Scan for the cell matching the given text and deliver its [x, y] coordinate at center. 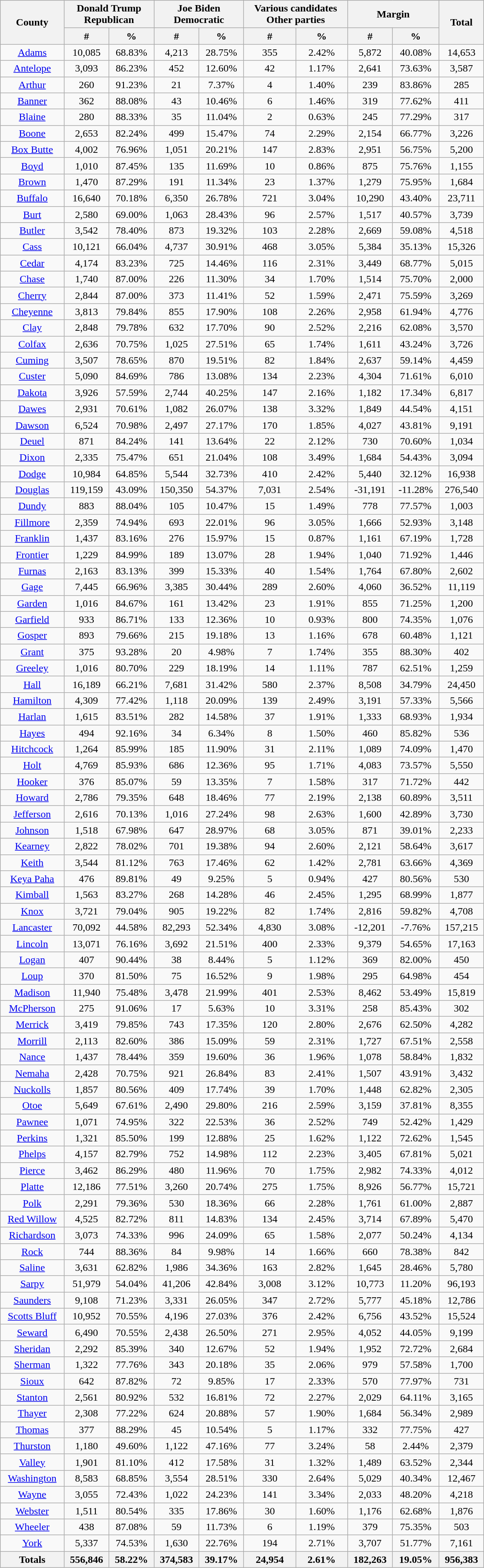
16.52% [221, 976]
37.81% [415, 1106]
Sheridan [32, 1349]
2,359 [86, 522]
19.18% [221, 636]
3,159 [370, 1106]
2.59% [322, 1106]
103 [270, 231]
3.34% [322, 1494]
411 [461, 101]
2,580 [86, 214]
68.99% [415, 895]
10,085 [86, 52]
1,446 [461, 555]
68.85% [132, 1478]
17.74% [221, 1089]
54.04% [132, 1284]
12.60% [221, 69]
642 [86, 1381]
16.81% [221, 1397]
9,191 [461, 425]
Butler [32, 231]
138 [270, 409]
412 [177, 1462]
2.41% [322, 1073]
289 [270, 587]
88.04% [132, 506]
3,055 [86, 1494]
83.23% [132, 263]
27.03% [221, 1316]
43.09% [132, 490]
11.20% [415, 1284]
4,282 [461, 1025]
79.84% [132, 312]
75.47% [132, 457]
19.05% [415, 1559]
1,051 [177, 149]
69.00% [132, 214]
Clay [32, 328]
239 [370, 85]
3,692 [177, 943]
2.61% [322, 1559]
6,817 [461, 393]
11.90% [221, 749]
42.89% [415, 814]
1,176 [370, 1511]
731 [461, 1381]
10,773 [370, 1284]
31.42% [221, 684]
1.40% [322, 85]
340 [177, 1349]
17.86% [221, 1511]
4,134 [461, 1235]
Washington [32, 1478]
67.89% [415, 1219]
Dakota [32, 393]
Box Butte [32, 149]
78.65% [132, 360]
6,524 [86, 425]
4,525 [86, 1219]
8,926 [370, 1187]
Merrick [32, 1025]
Gage [32, 587]
3,419 [86, 1025]
Arthur [32, 85]
701 [177, 846]
Dundy [32, 506]
68.83% [132, 52]
4,174 [86, 263]
2,029 [370, 1397]
Jefferson [32, 814]
786 [177, 376]
4,830 [270, 927]
43.91% [415, 1073]
3.12% [322, 1284]
476 [86, 879]
199 [177, 1138]
22 [270, 441]
Margin [393, 14]
3,721 [86, 911]
870 [177, 360]
43.24% [415, 344]
875 [370, 166]
58.64% [415, 846]
Greeley [32, 668]
1.85% [322, 425]
11.34% [221, 182]
956,383 [461, 1559]
1.98% [322, 976]
2,291 [86, 1203]
86.29% [132, 1170]
4,157 [86, 1154]
1,082 [177, 409]
499 [177, 133]
536 [461, 733]
76.96% [132, 149]
3,260 [177, 1187]
68.77% [415, 263]
29.80% [221, 1106]
2,438 [177, 1333]
59.82% [415, 911]
67.61% [132, 1106]
71.92% [415, 555]
Lincoln [32, 943]
24.09% [221, 1235]
20.88% [221, 1413]
Lancaster [32, 927]
12,467 [461, 1478]
89.81% [132, 879]
2,561 [86, 1397]
4,012 [461, 1170]
Hall [32, 684]
3,739 [461, 214]
14.98% [221, 1154]
5,780 [461, 1268]
3,094 [461, 457]
28 [270, 555]
Boyd [32, 166]
2.06% [322, 1365]
1,333 [370, 717]
56.77% [415, 1187]
39.17% [221, 1559]
4,196 [177, 1316]
Loup [32, 976]
Banner [32, 101]
Pawnee [32, 1122]
19.51% [221, 360]
20.18% [221, 1365]
1.49% [322, 506]
2.12% [322, 441]
Sherman [32, 1365]
2,684 [461, 1349]
91.23% [132, 85]
1.54% [322, 571]
77.22% [132, 1413]
42.84% [221, 1284]
3,432 [461, 1073]
2.54% [322, 490]
28.43% [221, 214]
80.70% [132, 668]
91.06% [132, 1009]
2.44% [415, 1446]
374,583 [177, 1559]
3,226 [461, 133]
5,440 [370, 474]
84.99% [132, 555]
84.69% [132, 376]
2.95% [322, 1333]
67.81% [415, 1154]
359 [177, 1057]
1,279 [370, 182]
1.16% [322, 636]
1,063 [177, 214]
763 [177, 863]
442 [461, 782]
21 [177, 85]
4,304 [370, 376]
77.42% [132, 700]
1.90% [322, 1413]
17.34% [415, 393]
83.13% [132, 571]
Stanton [32, 1397]
105 [177, 506]
450 [461, 960]
1,071 [86, 1122]
399 [177, 571]
302 [461, 1009]
Cass [32, 247]
74.95% [132, 1122]
19.32% [221, 231]
16,938 [461, 474]
44.54% [415, 409]
2,958 [370, 312]
26.50% [221, 1333]
3,405 [370, 1154]
1.19% [322, 1527]
9,199 [461, 1333]
74.09% [415, 749]
1,489 [370, 1462]
Various candidatesOther parties [296, 14]
Johnson [32, 830]
Garden [32, 603]
Furnas [32, 571]
570 [370, 1381]
22.53% [221, 1122]
17,163 [461, 943]
82,293 [177, 927]
41,206 [177, 1284]
27.51% [221, 344]
10,952 [86, 1316]
8,583 [86, 1478]
1,295 [370, 895]
16,189 [86, 684]
2,428 [86, 1073]
20.74% [221, 1187]
87.08% [132, 1527]
76.16% [132, 943]
651 [177, 457]
Seward [32, 1333]
4,309 [86, 700]
5,015 [461, 263]
2.72% [322, 1300]
17.70% [221, 328]
3,730 [461, 814]
Dawes [32, 409]
58 [370, 1446]
37 [270, 717]
1,615 [86, 717]
88.36% [132, 1251]
2,000 [461, 279]
17.46% [221, 863]
85.50% [132, 1138]
8,508 [370, 684]
67.19% [415, 539]
87.45% [132, 166]
215 [177, 636]
15.33% [221, 571]
47.16% [221, 1446]
182,263 [370, 1559]
1,849 [370, 409]
Wayne [32, 1494]
4,027 [370, 425]
4,518 [461, 231]
82.60% [132, 1041]
77.57% [415, 506]
5,550 [461, 765]
85.82% [415, 733]
2.19% [322, 798]
5,544 [177, 474]
2,138 [370, 798]
3,385 [177, 587]
5,337 [86, 1543]
28.51% [221, 1478]
3,191 [370, 700]
88.08% [132, 101]
2,163 [86, 571]
75.48% [132, 992]
Webster [32, 1511]
13.07% [221, 555]
26.78% [221, 198]
150,350 [177, 490]
51,979 [86, 1284]
75 [177, 976]
2.11% [322, 749]
75.70% [415, 279]
36.52% [415, 587]
3,165 [461, 1397]
375 [86, 652]
22.01% [221, 522]
24,954 [270, 1559]
883 [86, 506]
95 [270, 765]
21.99% [221, 992]
386 [177, 1041]
2,822 [86, 846]
1,078 [370, 1057]
79.85% [132, 1025]
54.37% [221, 490]
8 [270, 733]
693 [177, 522]
92.16% [132, 733]
2,344 [461, 1462]
11.30% [221, 279]
15,819 [461, 992]
1,089 [370, 749]
1,264 [86, 749]
503 [461, 1527]
7,031 [270, 490]
2 [270, 117]
1,630 [177, 1543]
Adams [32, 52]
Douglas [32, 490]
Nance [32, 1057]
4,060 [370, 587]
1,700 [461, 1365]
3,008 [270, 1284]
2,216 [370, 328]
5,777 [370, 1300]
4,776 [461, 312]
1,040 [370, 555]
77.29% [415, 117]
84.67% [132, 603]
1,740 [86, 279]
12,186 [86, 1187]
78.40% [132, 231]
2,636 [86, 344]
19.22% [221, 911]
9.85% [221, 1381]
1,764 [370, 571]
70.60% [415, 441]
Garfield [32, 619]
2,616 [86, 814]
Valley [32, 1462]
1,118 [177, 700]
1,728 [461, 539]
347 [270, 1300]
6.34% [221, 733]
62 [270, 863]
28.75% [221, 52]
67.98% [132, 830]
Red Willow [32, 1219]
21.51% [221, 943]
70.61% [132, 409]
1.50% [322, 733]
7,681 [177, 684]
Grant [32, 652]
1,514 [370, 279]
58.22% [132, 1559]
2,641 [370, 69]
81.12% [132, 863]
800 [370, 619]
39.01% [415, 830]
10,290 [370, 198]
52.42% [415, 1122]
276 [177, 539]
57 [270, 1413]
6,350 [177, 198]
83.27% [132, 895]
332 [370, 1430]
66.77% [415, 133]
1,518 [86, 830]
Platte [32, 1187]
71.72% [415, 782]
56.75% [415, 149]
75.76% [415, 166]
Keya Paha [32, 879]
2,816 [370, 911]
282 [177, 717]
Dixon [32, 457]
1,034 [461, 441]
83.51% [132, 717]
77.51% [132, 1187]
4,459 [461, 360]
17.35% [221, 1025]
2,786 [86, 798]
6,010 [461, 376]
Richardson [32, 1235]
Fillmore [32, 522]
83.86% [415, 85]
6,490 [86, 1333]
Hitchcock [32, 749]
13.64% [221, 441]
35.13% [415, 247]
787 [370, 668]
49 [177, 879]
54.65% [415, 943]
Thurston [32, 1446]
Chase [32, 279]
88.33% [132, 117]
Scotts Bluff [32, 1316]
48.20% [415, 1494]
62.51% [415, 668]
34.79% [415, 684]
Wheeler [32, 1527]
402 [461, 652]
3.32% [322, 409]
24.23% [221, 1494]
119,159 [86, 490]
120 [270, 1025]
4,737 [177, 247]
78.44% [132, 1057]
1,832 [461, 1057]
3.49% [322, 457]
3,813 [86, 312]
15.97% [221, 539]
373 [177, 295]
Knox [32, 911]
1.11% [322, 668]
3.24% [322, 1446]
811 [177, 1219]
1.59% [322, 295]
Cedar [32, 263]
1,182 [370, 393]
93.28% [132, 652]
32.12% [415, 474]
York [32, 1543]
2.57% [322, 214]
52.34% [221, 927]
68.93% [415, 717]
15.47% [221, 133]
71.25% [415, 603]
27.17% [221, 425]
1.12% [322, 960]
62.68% [415, 1511]
26.84% [221, 1073]
2,669 [370, 231]
75.59% [415, 295]
893 [86, 636]
16,640 [86, 198]
10,984 [86, 474]
78.38% [415, 1251]
30.44% [221, 587]
3,148 [461, 522]
54.43% [415, 457]
Boone [32, 133]
2.63% [322, 814]
2,154 [370, 133]
County [32, 22]
5,872 [370, 52]
78.02% [132, 846]
3,073 [86, 1235]
5,384 [370, 247]
276,540 [461, 490]
42 [270, 69]
335 [177, 1511]
494 [86, 733]
3,269 [461, 295]
90.44% [132, 960]
6,756 [370, 1316]
2.82% [322, 1268]
2,379 [461, 1446]
28.46% [415, 1268]
13.35% [221, 782]
4,083 [370, 765]
64.11% [415, 1397]
84 [177, 1251]
30.91% [221, 247]
80.92% [132, 1397]
12.67% [221, 1349]
4,218 [461, 1494]
245 [370, 117]
2,121 [370, 846]
2,931 [86, 409]
752 [177, 1154]
744 [86, 1251]
Donald TrumpRepublican [109, 14]
2,113 [86, 1041]
Cherry [32, 295]
88.30% [415, 652]
Hamilton [32, 700]
1,022 [177, 1494]
133 [177, 619]
Dodge [32, 474]
3,926 [86, 393]
2,292 [86, 1349]
82.72% [132, 1219]
17.58% [221, 1462]
3,544 [86, 863]
3,726 [461, 344]
Keith [32, 863]
624 [177, 1413]
1,200 [461, 603]
90 [270, 328]
46 [270, 895]
75.95% [415, 182]
86.71% [132, 619]
4,213 [177, 52]
660 [370, 1251]
Nemaha [32, 1073]
74.35% [415, 619]
Kearney [32, 846]
5,470 [461, 1219]
Perkins [32, 1138]
3,507 [86, 360]
20.09% [221, 700]
2,744 [177, 393]
82.00% [415, 960]
2,497 [177, 425]
1,545 [461, 1138]
Blaine [32, 117]
61.00% [415, 1203]
1,877 [461, 895]
18.19% [221, 668]
647 [177, 830]
5,029 [370, 1478]
2,844 [86, 295]
40.34% [415, 1478]
2,676 [370, 1025]
Nuckolls [32, 1089]
43 [177, 101]
87.29% [132, 182]
10.47% [221, 506]
-12,201 [370, 927]
12,786 [461, 1300]
85.93% [132, 765]
66.96% [132, 587]
Gosper [32, 636]
3,617 [461, 846]
191 [177, 182]
379 [370, 1527]
1,010 [86, 166]
3.08% [322, 927]
Cheyenne [32, 312]
5,021 [461, 1154]
67.51% [415, 1041]
20 [177, 652]
11.69% [221, 166]
921 [177, 1073]
1,563 [86, 895]
873 [177, 231]
53.49% [415, 992]
2.49% [322, 700]
532 [177, 1397]
1.84% [322, 360]
68 [270, 830]
Saunders [32, 1300]
84.24% [132, 441]
268 [177, 895]
9.98% [221, 1251]
86.23% [132, 69]
71.23% [132, 1300]
77.97% [415, 1381]
73.57% [415, 765]
0.93% [322, 619]
Colfax [32, 344]
0.86% [322, 166]
2.29% [322, 133]
80.54% [132, 1511]
295 [370, 976]
Pierce [32, 1170]
12.88% [221, 1138]
410 [270, 474]
4 [270, 85]
19.60% [221, 1057]
1,901 [86, 1462]
98 [270, 814]
2.27% [322, 1397]
1,986 [177, 1268]
70.98% [132, 425]
7,161 [461, 1543]
73.63% [415, 69]
82.24% [132, 133]
1.62% [322, 1138]
Joe BidenDemocratic [199, 14]
67.80% [415, 571]
3,511 [461, 798]
3.31% [322, 1009]
10.54% [221, 1430]
26.05% [221, 1300]
13.08% [221, 376]
1.32% [322, 1462]
454 [461, 976]
71.61% [415, 376]
3,587 [461, 69]
686 [177, 765]
3,331 [177, 1300]
Buffalo [32, 198]
1.66% [322, 1251]
1,666 [370, 522]
64.98% [415, 976]
330 [270, 1478]
Morrill [32, 1041]
60.48% [415, 636]
11.73% [221, 1527]
14.83% [221, 1219]
401 [270, 992]
2,602 [461, 571]
4,769 [86, 765]
5,566 [461, 700]
4,151 [461, 409]
51.77% [415, 1543]
Thomas [32, 1430]
1.96% [322, 1057]
3,449 [370, 263]
79.36% [132, 1203]
Saline [32, 1268]
Hooker [32, 782]
17.90% [221, 312]
Harlan [32, 717]
Frontier [32, 555]
1,727 [370, 1041]
3,554 [177, 1478]
170 [270, 425]
438 [86, 1527]
26.07% [221, 409]
4,052 [370, 1333]
Madison [32, 992]
1,229 [86, 555]
2,308 [86, 1413]
-11.28% [415, 490]
322 [177, 1122]
49.60% [132, 1446]
88.29% [132, 1430]
22.76% [221, 1543]
163 [270, 1268]
452 [177, 69]
Antelope [32, 69]
60.89% [415, 798]
2.83% [322, 149]
-31,191 [370, 490]
40.57% [415, 214]
1,507 [370, 1073]
3,707 [370, 1543]
Franklin [32, 539]
15,524 [461, 1316]
85.07% [132, 782]
Kimball [32, 895]
75.35% [415, 1527]
4,708 [461, 911]
Rock [32, 1251]
369 [370, 960]
40 [270, 571]
1,952 [370, 1349]
11.04% [221, 117]
721 [270, 198]
135 [177, 166]
56.34% [415, 1413]
7,445 [86, 587]
1,857 [86, 1089]
1,761 [370, 1203]
1.60% [322, 1511]
72.62% [415, 1138]
24,450 [461, 684]
87.82% [132, 1381]
3,570 [461, 328]
730 [370, 441]
5,090 [86, 376]
57.59% [132, 393]
-7.76% [415, 927]
377 [86, 1430]
157,215 [461, 927]
Thayer [32, 1413]
1,600 [370, 814]
2,305 [461, 1089]
842 [461, 1251]
1,155 [461, 166]
2,989 [461, 1413]
2,471 [370, 295]
778 [370, 506]
11,119 [461, 587]
70.13% [132, 814]
Brown [32, 182]
59.08% [415, 231]
43.81% [415, 425]
1,322 [86, 1365]
343 [177, 1365]
Deuel [32, 441]
4.98% [221, 652]
14.28% [221, 895]
116 [270, 263]
62.08% [415, 328]
79.66% [132, 636]
407 [86, 960]
271 [270, 1333]
2,490 [177, 1106]
14,653 [461, 52]
Sioux [32, 1381]
1.42% [322, 863]
996 [177, 1235]
7.37% [221, 85]
44.05% [415, 1333]
79.04% [132, 911]
Phelps [32, 1154]
74.94% [132, 522]
13 [270, 636]
30 [270, 1511]
18.46% [221, 798]
1,876 [461, 1511]
59.14% [415, 360]
38 [177, 960]
2,951 [370, 149]
285 [461, 85]
2.26% [322, 312]
11,940 [86, 992]
19.38% [221, 846]
4,369 [461, 863]
50.24% [415, 1235]
83.16% [132, 539]
66 [270, 1203]
13.42% [221, 603]
25 [270, 1138]
63.66% [415, 863]
3,714 [370, 1219]
556,846 [86, 1559]
57.58% [415, 1365]
82.79% [132, 1154]
2,558 [461, 1041]
2.16% [322, 393]
Hayes [32, 733]
77.62% [415, 101]
112 [270, 1154]
94 [270, 846]
39 [270, 1089]
319 [370, 101]
280 [86, 117]
77.75% [415, 1430]
9 [270, 976]
632 [177, 328]
648 [177, 798]
9,379 [370, 943]
260 [86, 85]
70 [270, 1170]
1,429 [461, 1122]
2,335 [86, 457]
45 [177, 1430]
1,259 [461, 668]
1,511 [86, 1511]
2,887 [461, 1203]
1,121 [461, 636]
480 [177, 1170]
44.58% [132, 927]
2,848 [86, 328]
64.85% [132, 474]
20.21% [221, 149]
96,193 [461, 1284]
9,108 [86, 1300]
70.18% [132, 198]
2.53% [322, 992]
9.25% [221, 879]
77.76% [132, 1365]
1,321 [86, 1138]
1.37% [322, 182]
2,033 [370, 1494]
72.43% [132, 1494]
5.63% [221, 1009]
905 [177, 911]
83 [270, 1073]
34.36% [221, 1268]
15,721 [461, 1187]
1,025 [177, 344]
Dawson [32, 425]
14.58% [221, 717]
749 [370, 1122]
0.94% [322, 879]
0.87% [322, 539]
8,355 [461, 1106]
Burt [32, 214]
Sarpy [32, 1284]
1,934 [461, 717]
8,462 [370, 992]
79.35% [132, 798]
Cuming [32, 360]
5,649 [86, 1106]
21.04% [221, 457]
161 [177, 603]
2,781 [370, 863]
1.46% [322, 101]
Total [461, 22]
400 [270, 943]
3,462 [86, 1170]
43.40% [415, 198]
40.25% [221, 393]
979 [370, 1365]
32.73% [221, 474]
3.04% [322, 198]
1,448 [370, 1089]
1,161 [370, 539]
23,711 [461, 198]
8.44% [221, 960]
52.93% [415, 522]
10,121 [86, 247]
Polk [32, 1203]
61.94% [415, 312]
63.52% [415, 1462]
370 [86, 976]
216 [270, 1106]
81.10% [132, 1462]
66.04% [132, 247]
Holt [32, 765]
28.97% [221, 830]
2,637 [370, 360]
2,077 [370, 1235]
40.08% [415, 52]
15.09% [221, 1041]
2.64% [322, 1478]
43.52% [415, 1316]
85.99% [132, 749]
1,003 [461, 506]
189 [177, 555]
Otoe [32, 1106]
185 [177, 749]
1,645 [370, 1268]
362 [86, 101]
2.71% [322, 1543]
226 [177, 279]
McPherson [32, 1009]
13,071 [86, 943]
Totals [32, 1559]
5,200 [461, 149]
58.84% [415, 1057]
57.33% [415, 700]
1.71% [322, 765]
27.24% [221, 814]
1,180 [86, 1446]
2.37% [322, 684]
3,631 [86, 1268]
580 [270, 684]
743 [177, 1025]
1,517 [370, 214]
194 [270, 1543]
2,653 [86, 133]
Howard [32, 798]
409 [177, 1089]
11.41% [221, 295]
933 [86, 619]
0.63% [322, 117]
70,092 [86, 927]
678 [370, 636]
3,093 [86, 69]
2,233 [461, 830]
11.96% [221, 1170]
18.36% [221, 1203]
229 [177, 668]
10.46% [221, 101]
258 [370, 1009]
1,076 [461, 619]
81.50% [132, 976]
79.78% [132, 328]
66.21% [132, 684]
45.18% [415, 1300]
3,542 [86, 231]
Custer [32, 376]
72.72% [415, 1349]
3,478 [177, 992]
4,002 [86, 149]
74.53% [132, 1543]
85.39% [132, 1349]
460 [370, 733]
85.43% [415, 1009]
2,982 [370, 1170]
74 [270, 133]
15,326 [461, 247]
725 [177, 263]
62.50% [415, 1025]
1,611 [370, 344]
2.80% [322, 1025]
Logan [32, 960]
468 [270, 247]
139 [270, 700]
14.46% [221, 263]
